Return (X, Y) of the center of cell containing provided text 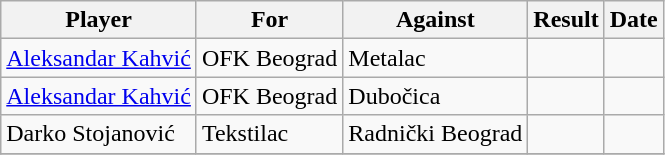
Result (566, 20)
Date (634, 20)
Player (99, 20)
Darko Stojanović (99, 134)
Metalac (436, 58)
Against (436, 20)
Dubočica (436, 96)
Tekstilac (269, 134)
Radnički Beograd (436, 134)
For (269, 20)
